Return the [x, y] coordinate for the center point of the cell that contains the specified text.  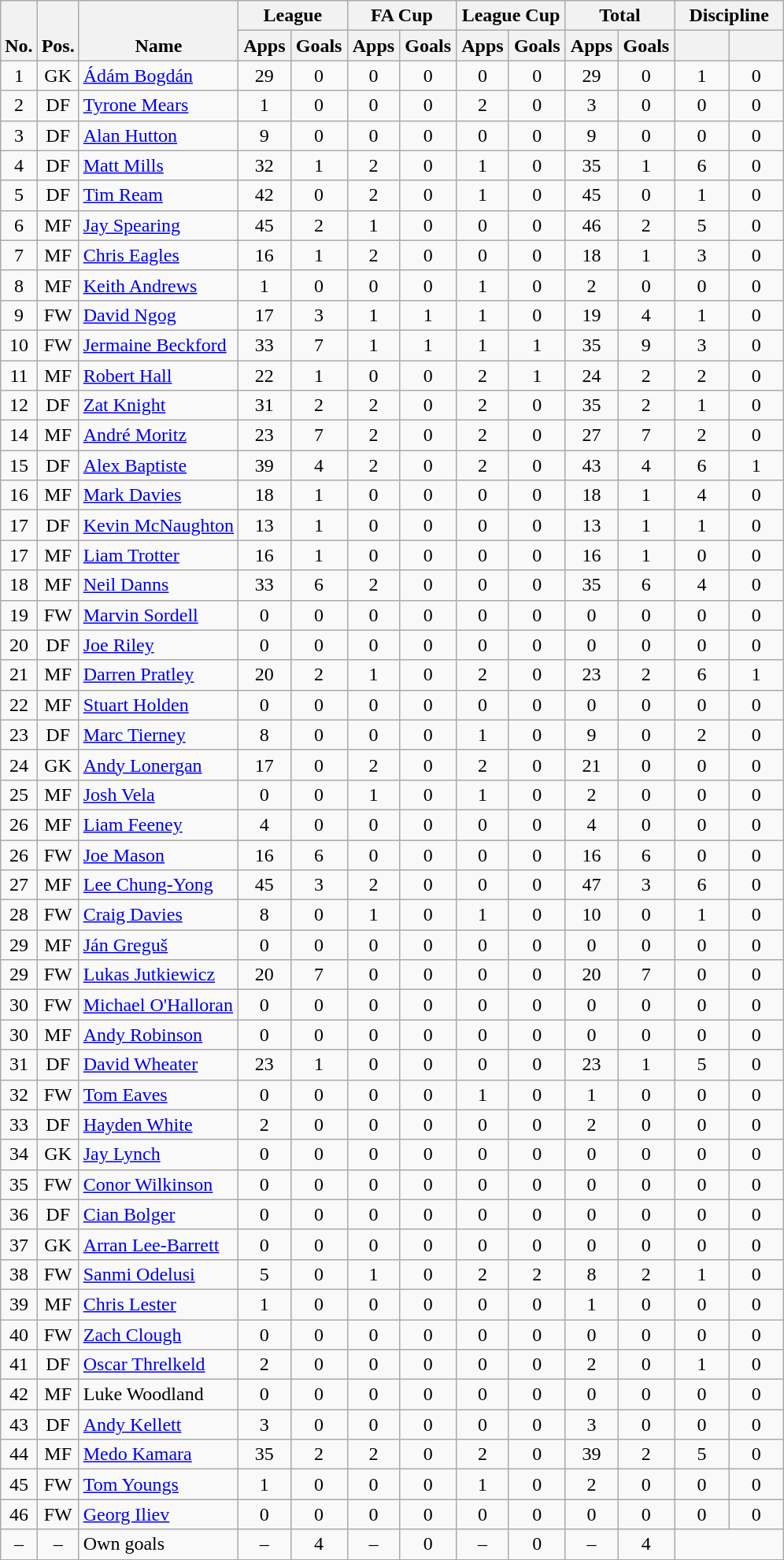
Keith Andrews [158, 285]
40 [19, 1335]
Lukas Jutkiewicz [158, 975]
Liam Trotter [158, 555]
12 [19, 406]
Tyrone Mears [158, 106]
Hayden White [158, 1125]
Joe Riley [158, 645]
Craig Davies [158, 915]
Discipline [729, 16]
11 [19, 376]
38 [19, 1274]
Zat Knight [158, 406]
Jermaine Beckford [158, 345]
Liam Feeney [158, 824]
44 [19, 1454]
Conor Wilkinson [158, 1184]
28 [19, 915]
League [293, 16]
Andy Kellett [158, 1425]
Ján Greguš [158, 945]
25 [19, 795]
Jay Lynch [158, 1154]
Arran Lee-Barrett [158, 1244]
Josh Vela [158, 795]
34 [19, 1154]
Jay Spearing [158, 225]
Medo Kamara [158, 1454]
League Cup [512, 16]
Marc Tierney [158, 735]
Stuart Holden [158, 705]
Ádám Bogdán [158, 76]
37 [19, 1244]
Joe Mason [158, 854]
Chris Eagles [158, 255]
47 [592, 885]
Zach Clough [158, 1335]
Alex Baptiste [158, 465]
Darren Pratley [158, 675]
Matt Mills [158, 165]
Mark Davies [158, 495]
David Wheater [158, 1065]
No. [19, 31]
Tom Eaves [158, 1095]
Sanmi Odelusi [158, 1274]
Oscar Threlkeld [158, 1365]
Andy Lonergan [158, 765]
36 [19, 1214]
Chris Lester [158, 1304]
Total [620, 16]
Alan Hutton [158, 135]
Pos. [58, 31]
David Ngog [158, 315]
Own goals [158, 1544]
Robert Hall [158, 376]
Cian Bolger [158, 1214]
Marvin Sordell [158, 615]
Andy Robinson [158, 1035]
Neil Danns [158, 585]
Luke Woodland [158, 1395]
André Moritz [158, 435]
41 [19, 1365]
Michael O'Halloran [158, 1005]
Lee Chung-Yong [158, 885]
Kevin McNaughton [158, 525]
Tom Youngs [158, 1484]
FA Cup [401, 16]
Name [158, 31]
14 [19, 435]
15 [19, 465]
Georg Iliev [158, 1514]
Tim Ream [158, 195]
